Return [x, y] of the center of cell containing provided text 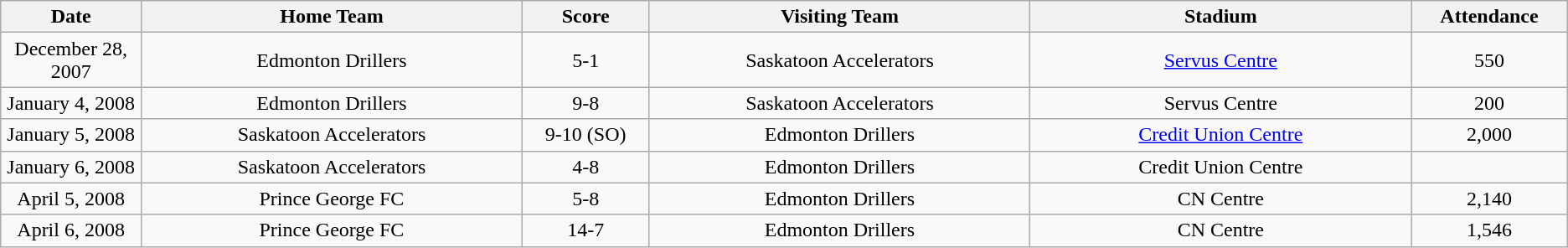
1,546 [1489, 230]
Stadium [1221, 17]
January 4, 2008 [71, 103]
April 6, 2008 [71, 230]
Score [585, 17]
2,140 [1489, 199]
9-10 (SO) [585, 135]
Date [71, 17]
200 [1489, 103]
April 5, 2008 [71, 199]
Home Team [332, 17]
Visiting Team [839, 17]
5-1 [585, 60]
14-7 [585, 230]
December 28, 2007 [71, 60]
5-8 [585, 199]
January 5, 2008 [71, 135]
4-8 [585, 167]
9-8 [585, 103]
January 6, 2008 [71, 167]
550 [1489, 60]
Attendance [1489, 17]
2,000 [1489, 135]
